Extract the (x, y) coordinate from the center of the cell holding the provided text.  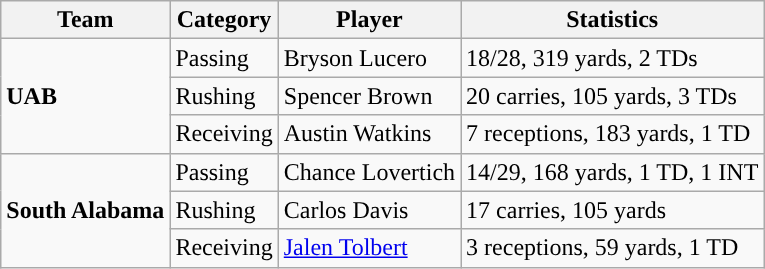
Team (86, 20)
South Alabama (86, 210)
20 carries, 105 yards, 3 TDs (612, 96)
Carlos Davis (369, 210)
Spencer Brown (369, 96)
Bryson Lucero (369, 58)
18/28, 319 yards, 2 TDs (612, 58)
Statistics (612, 20)
Player (369, 20)
Category (224, 20)
14/29, 168 yards, 1 TD, 1 INT (612, 172)
UAB (86, 96)
Jalen Tolbert (369, 248)
Chance Lovertich (369, 172)
17 carries, 105 yards (612, 210)
Austin Watkins (369, 134)
7 receptions, 183 yards, 1 TD (612, 134)
3 receptions, 59 yards, 1 TD (612, 248)
